Scan for the cell matching the given text and deliver its [X, Y] coordinate at center. 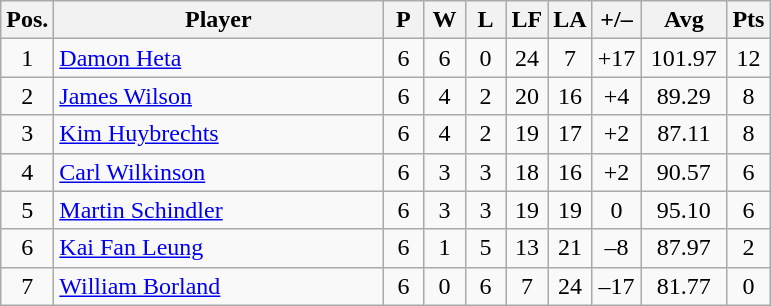
Player [218, 20]
18 [527, 172]
Damon Heta [218, 58]
12 [748, 58]
13 [527, 248]
–17 [616, 286]
Pos. [28, 20]
Martin Schindler [218, 210]
87.11 [684, 134]
95.10 [684, 210]
–8 [616, 248]
+4 [616, 96]
90.57 [684, 172]
101.97 [684, 58]
LF [527, 20]
20 [527, 96]
89.29 [684, 96]
P [404, 20]
Avg [684, 20]
+/– [616, 20]
+17 [616, 58]
Pts [748, 20]
87.97 [684, 248]
LA [570, 20]
James Wilson [218, 96]
81.77 [684, 286]
17 [570, 134]
Kai Fan Leung [218, 248]
W [444, 20]
L [486, 20]
Carl Wilkinson [218, 172]
21 [570, 248]
Kim Huybrechts [218, 134]
William Borland [218, 286]
